Scan for the cell matching the given text and deliver its [X, Y] coordinate at center. 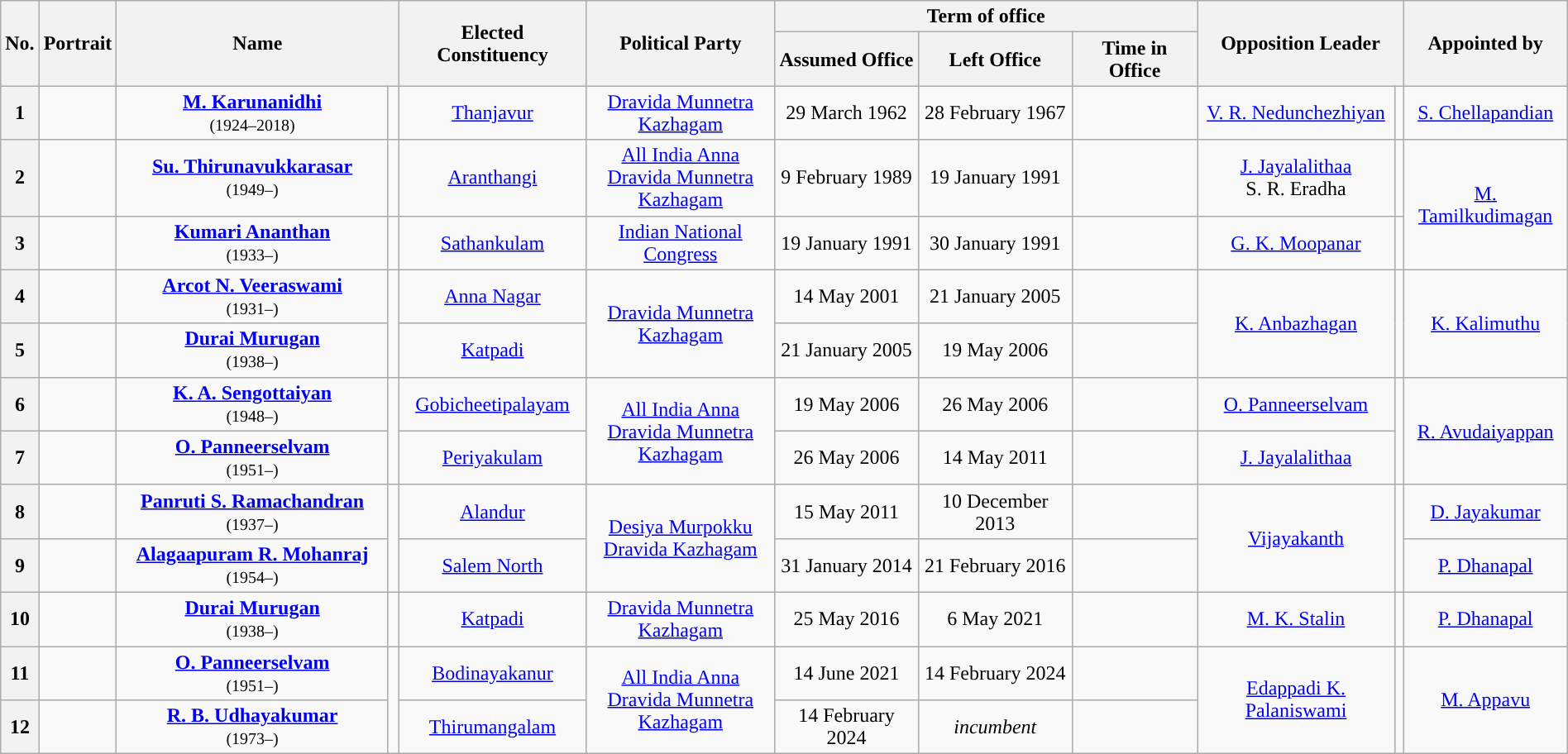
8 [20, 511]
Elected Constituency [493, 43]
R. Avudaiyappan [1485, 431]
4 [20, 296]
Gobicheetipalayam [493, 403]
Edappadi K. Palaniswami [1296, 700]
K. Kalimuthu [1485, 323]
31 January 2014 [846, 565]
Salem North [493, 565]
J. Jayalalithaa [1296, 458]
30 January 1991 [996, 243]
G. K. Moopanar [1296, 243]
V. R. Nedunchezhiyan [1296, 112]
25 May 2016 [846, 618]
O. Panneerselvam [1296, 403]
No. [20, 43]
Portrait [78, 43]
14 May 2001 [846, 296]
3 [20, 243]
incumbent [996, 728]
6 May 2021 [996, 618]
Left Office [996, 60]
Aranthangi [493, 178]
Desiya Murpokku Dravida Kazhagam [680, 538]
R. B. Udhayakumar(1973–) [253, 728]
Alandur [493, 511]
Opposition Leader [1300, 43]
Political Party [680, 43]
M. Tamilkudimagan [1485, 205]
M. K. Stalin [1296, 618]
Name [258, 43]
10 [20, 618]
15 May 2011 [846, 511]
J. JayalalithaaS. R. Eradha [1296, 178]
Appointed by [1485, 43]
K. Anbazhagan [1296, 323]
K. A. Sengottaiyan(1948–) [253, 403]
29 March 1962 [846, 112]
Arcot N. Veeraswami(1931–) [253, 296]
Time in Office [1135, 60]
Anna Nagar [493, 296]
14 June 2021 [846, 673]
5 [20, 351]
9 [20, 565]
M. Karunanidhi(1924–2018) [253, 112]
Term of office [986, 17]
21 February 2016 [996, 565]
Periyakulam [493, 458]
11 [20, 673]
Assumed Office [846, 60]
7 [20, 458]
28 February 1967 [996, 112]
1 [20, 112]
Indian National Congress [680, 243]
Thanjavur [493, 112]
D. Jayakumar [1485, 511]
M. Appavu [1485, 700]
Vijayakanth [1296, 538]
S. Chellapandian [1485, 112]
Alagaapuram R. Mohanraj(1954–) [253, 565]
Su. Thirunavukkarasar(1949–) [253, 178]
Panruti S. Ramachandran(1937–) [253, 511]
12 [20, 728]
Kumari Ananthan(1933–) [253, 243]
9 February 1989 [846, 178]
14 May 2011 [996, 458]
6 [20, 403]
10 December 2013 [996, 511]
2 [20, 178]
Sathankulam [493, 243]
Bodinayakanur [493, 673]
Thirumangalam [493, 728]
